From the cell containing the given text, extract its center point as [x, y] coordinate. 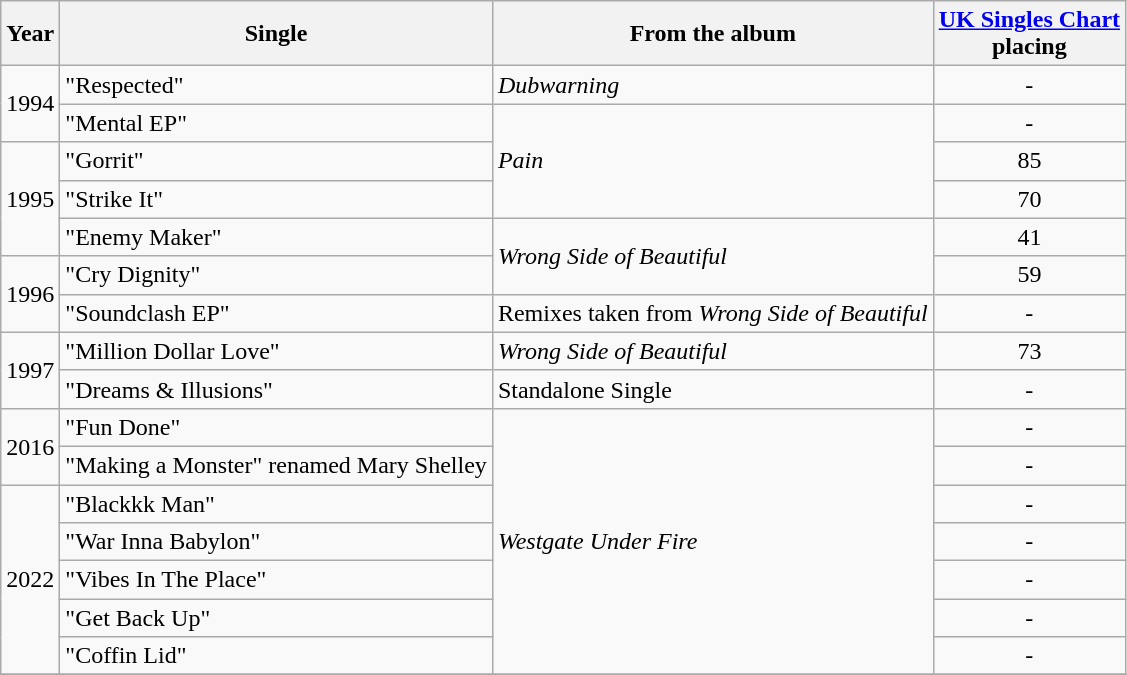
From the album [712, 34]
"Respected" [276, 85]
85 [1029, 161]
"Enemy Maker" [276, 237]
"Cry Dignity" [276, 275]
"Vibes In The Place" [276, 580]
Dubwarning [712, 85]
2022 [30, 579]
"Million Dollar Love" [276, 351]
41 [1029, 237]
"Fun Done" [276, 427]
"Blackkk Man" [276, 503]
Year [30, 34]
1996 [30, 294]
UK Singles Chart placing [1029, 34]
"Gorrit" [276, 161]
73 [1029, 351]
Pain [712, 161]
1995 [30, 199]
70 [1029, 199]
"Dreams & Illusions" [276, 389]
"Strike It" [276, 199]
"Soundclash EP" [276, 313]
1994 [30, 104]
Standalone Single [712, 389]
"War Inna Babylon" [276, 542]
"Coffin Lid" [276, 656]
Single [276, 34]
Remixes taken from Wrong Side of Beautiful [712, 313]
"Get Back Up" [276, 618]
Westgate Under Fire [712, 541]
59 [1029, 275]
"Making a Monster" renamed Mary Shelley [276, 465]
2016 [30, 446]
1997 [30, 370]
"Mental EP" [276, 123]
